Pinpoint the cell where the given text exists, returning its [x, y] midpoint coordinate. 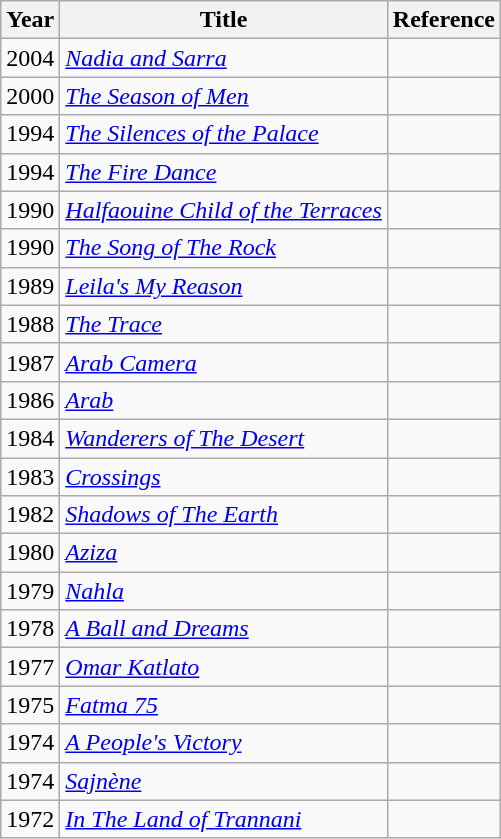
2004 [30, 58]
The Silences of the Palace [224, 134]
A Ball and Dreams [224, 629]
The Trace [224, 324]
2000 [30, 96]
Leila's My Reason [224, 286]
1983 [30, 477]
1975 [30, 705]
1979 [30, 591]
Nadia and Sarra [224, 58]
1987 [30, 362]
Arab Camera [224, 362]
The Season of Men [224, 96]
Fatma 75 [224, 705]
The Song of The Rock [224, 248]
Sajnène [224, 781]
Wanderers of The Desert [224, 438]
Omar Katlato [224, 667]
The Fire Dance [224, 172]
1982 [30, 515]
Halfaouine Child of the Terraces [224, 210]
Reference [444, 20]
Aziza [224, 553]
1989 [30, 286]
1972 [30, 819]
1978 [30, 629]
Crossings [224, 477]
Shadows of The Earth [224, 515]
Nahla [224, 591]
1977 [30, 667]
1986 [30, 400]
1988 [30, 324]
1984 [30, 438]
Year [30, 20]
Arab [224, 400]
In The Land of Trannani [224, 819]
A People's Victory [224, 743]
1980 [30, 553]
Title [224, 20]
